Scan for the cell matching the given text and deliver its [x, y] coordinate at center. 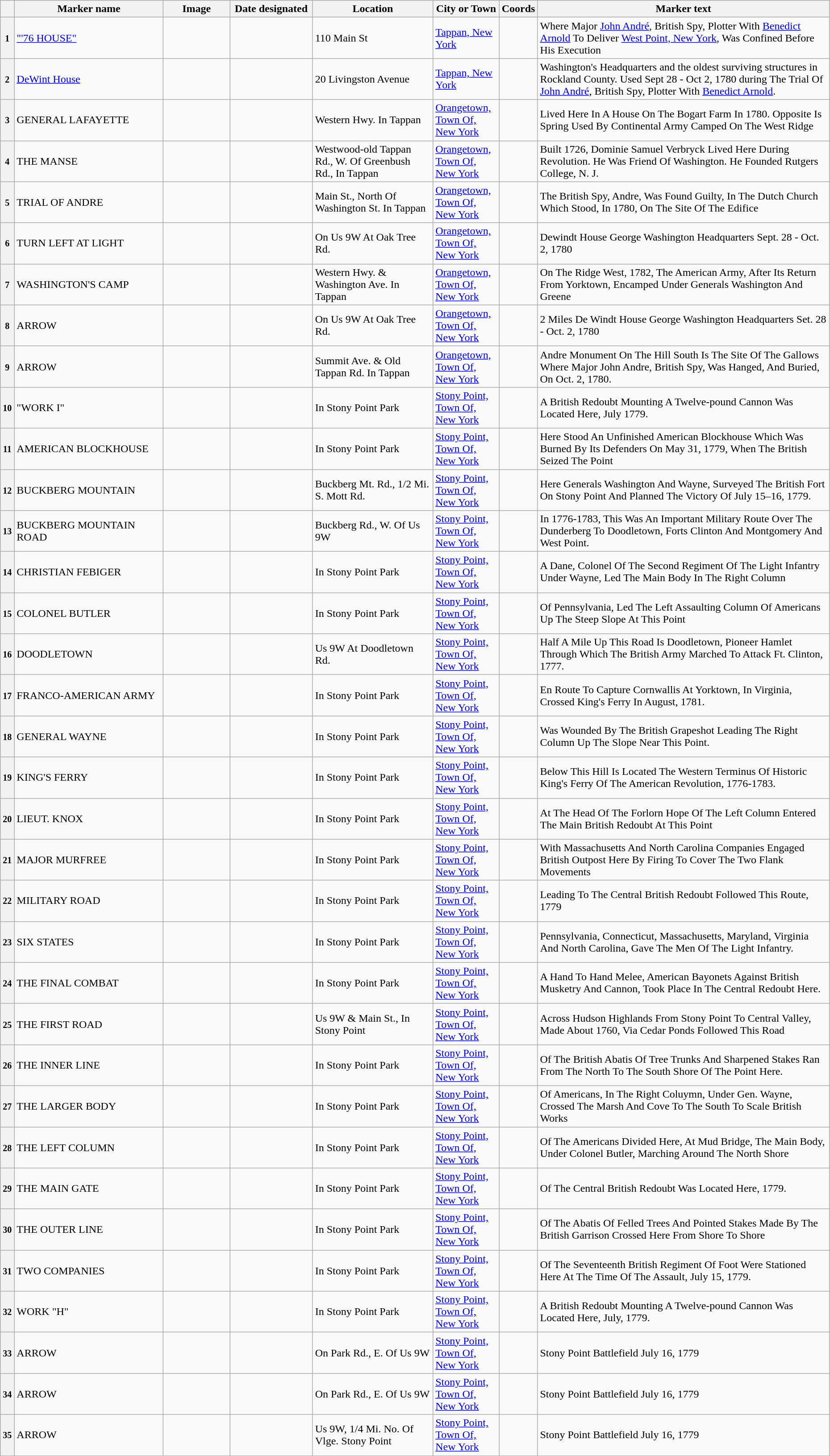
Of The Americans Divided Here, At Mud Bridge, The Main Body, Under Colonel Butler, Marching Around The North Shore [683, 1147]
DeWint House [89, 79]
Of The British Abatis Of Tree Trunks And Sharpened Stakes Ran From The North To The South Shore Of The Point Here. [683, 1065]
BUCKBERG MOUNTAIN [89, 490]
20 Livingston Avenue [373, 79]
BUCKBERG MOUNTAIN ROAD [89, 531]
Lived Here In A House On The Bogart Farm In 1780. Opposite Is Spring Used By Continental Army Camped On The West Ridge [683, 120]
23 [7, 942]
GENERAL WAYNE [89, 736]
Dewindt House George Washington Headquarters Sept. 28 - Oct. 2, 1780 [683, 243]
KING'S FERRY [89, 778]
A Dane, Colonel Of The Second Regiment Of The Light Infantry Under Wayne, Led The Main Body In The Right Column [683, 572]
Here Stood An Unfinished American Blockhouse Which Was Burned By Its Defenders On May 31, 1779, When The British Seized The Point [683, 449]
Of The Seventeenth British Regiment Of Foot Were Stationed Here At The Time Of The Assault, July 15, 1779. [683, 1271]
Below This Hill Is Located The Western Terminus Of Historic King's Ferry Of The American Revolution, 1776-1783. [683, 778]
Us 9W & Main St., In Stony Point [373, 1024]
Of Americans, In The Right Coluymn, Under Gen. Wayne, Crossed The Marsh And Cove To The South To Scale British Works [683, 1106]
25 [7, 1024]
2 Miles De Windt House George Washington Headquarters Set. 28 - Oct. 2, 1780 [683, 325]
Location [373, 9]
11 [7, 449]
A British Redoubt Mounting A Twelve-pound Cannon Was Located Here, July 1779. [683, 408]
Andre Monument On The Hill South Is The Site Of The Gallows Where Major John Andre, British Spy, Was Hanged, And Buried, On Oct. 2, 1780. [683, 366]
En Route To Capture Cornwallis At Yorktown, In Virginia, Crossed King's Ferry In August, 1781. [683, 695]
THE INNER LINE [89, 1065]
Coords [518, 9]
24 [7, 983]
Main St., North Of Washington St. In Tappan [373, 202]
15 [7, 613]
COLONEL BUTLER [89, 613]
14 [7, 572]
12 [7, 490]
In 1776-1783, This Was An Important Military Route Over The Dunderberg To Doodletown, Forts Clinton And Montgomery And West Point. [683, 531]
Of The Abatis Of Felled Trees And Pointed Stakes Made By The British Garrison Crossed Here From Shore To Shore [683, 1230]
THE MAIN GATE [89, 1189]
8 [7, 325]
17 [7, 695]
7 [7, 284]
16 [7, 654]
MILITARY ROAD [89, 901]
22 [7, 901]
THE FINAL COMBAT [89, 983]
19 [7, 778]
Western Hwy. In Tappan [373, 120]
3 [7, 120]
1 [7, 38]
Of The Central British Redoubt Was Located Here, 1779. [683, 1189]
WASHINGTON'S CAMP [89, 284]
THE OUTER LINE [89, 1230]
33 [7, 1353]
Us 9W At Doodletown Rd. [373, 654]
MAJOR MURFREE [89, 860]
31 [7, 1271]
WORK "H" [89, 1312]
28 [7, 1147]
Pennsylvania, Connecticut, Massachusetts, Maryland, Virginia And North Carolina, Gave The Men Of The Light Infantry. [683, 942]
30 [7, 1230]
Westwood-old Tappan Rd., W. Of Greenbush Rd., In Tappan [373, 161]
"'76 HOUSE" [89, 38]
5 [7, 202]
With Massachusetts And North Carolina Companies Engaged British Outpost Here By Firing To Cover The Two Flank Movements [683, 860]
4 [7, 161]
Date designated [271, 9]
THE FIRST ROAD [89, 1024]
THE LEFT COLUMN [89, 1147]
Across Hudson Highlands From Stony Point To Central Valley, Made About 1760, Via Cedar Ponds Followed This Road [683, 1024]
Us 9W, 1/4 Mi. No. Of Vlge. Stony Point [373, 1435]
City or Town [466, 9]
26 [7, 1065]
35 [7, 1435]
At The Head Of The Forlorn Hope Of The Left Column Entered The Main British Redoubt At This Point [683, 819]
110 Main St [373, 38]
Leading To The Central British Redoubt Followed This Route, 1779 [683, 901]
Was Wounded By The British Grapeshot Leading The Right Column Up The Slope Near This Point. [683, 736]
FRANCO-AMERICAN ARMY [89, 695]
On The Ridge West, 1782, The American Army, After Its Return From Yorktown, Encamped Under Generals Washington And Greene [683, 284]
Western Hwy. & Washington Ave. In Tappan [373, 284]
A Hand To Hand Melee, American Bayonets Against British Musketry And Cannon, Took Place In The Central Redoubt Here. [683, 983]
Where Major John André, British Spy, Plotter With Benedict Arnold To Deliver West Point, New York, Was Confined Before His Execution [683, 38]
TWO COMPANIES [89, 1271]
A British Redoubt Mounting A Twelve-pound Cannon Was Located Here, July, 1779. [683, 1312]
DOODLETOWN [89, 654]
Here Generals Washington And Wayne, Surveyed The British Fort On Stony Point And Planned The Victory Of July 15–16, 1779. [683, 490]
2 [7, 79]
13 [7, 531]
Image [196, 9]
THE MANSE [89, 161]
The British Spy, Andre, Was Found Guilty, In The Dutch Church Which Stood, In 1780, On The Site Of The Edifice [683, 202]
Of Pennsylvania, Led The Left Assaulting Column Of Americans Up The Steep Slope At This Point [683, 613]
SIX STATES [89, 942]
Buckberg Rd., W. Of Us 9W [373, 531]
Built 1726, Dominie Samuel Verbryck Lived Here During Revolution. He Was Friend Of Washington. He Founded Rutgers College, N. J. [683, 161]
TRIAL OF ANDRE [89, 202]
Marker text [683, 9]
THE LARGER BODY [89, 1106]
6 [7, 243]
21 [7, 860]
10 [7, 408]
Marker name [89, 9]
Summit Ave. & Old Tappan Rd. In Tappan [373, 366]
GENERAL LAFAYETTE [89, 120]
AMERICAN BLOCKHOUSE [89, 449]
"WORK I" [89, 408]
34 [7, 1394]
18 [7, 736]
29 [7, 1189]
LIEUT. KNOX [89, 819]
20 [7, 819]
Half A Mile Up This Road Is Doodletown, Pioneer Hamlet Through Which The British Army Marched To Attack Ft. Clinton, 1777. [683, 654]
CHRISTIAN FEBIGER [89, 572]
Buckberg Mt. Rd., 1/2 Mi. S. Mott Rd. [373, 490]
TURN LEFT AT LIGHT [89, 243]
27 [7, 1106]
32 [7, 1312]
9 [7, 366]
